Identify which cell holds the provided text, then report its (x, y) central coordinate. 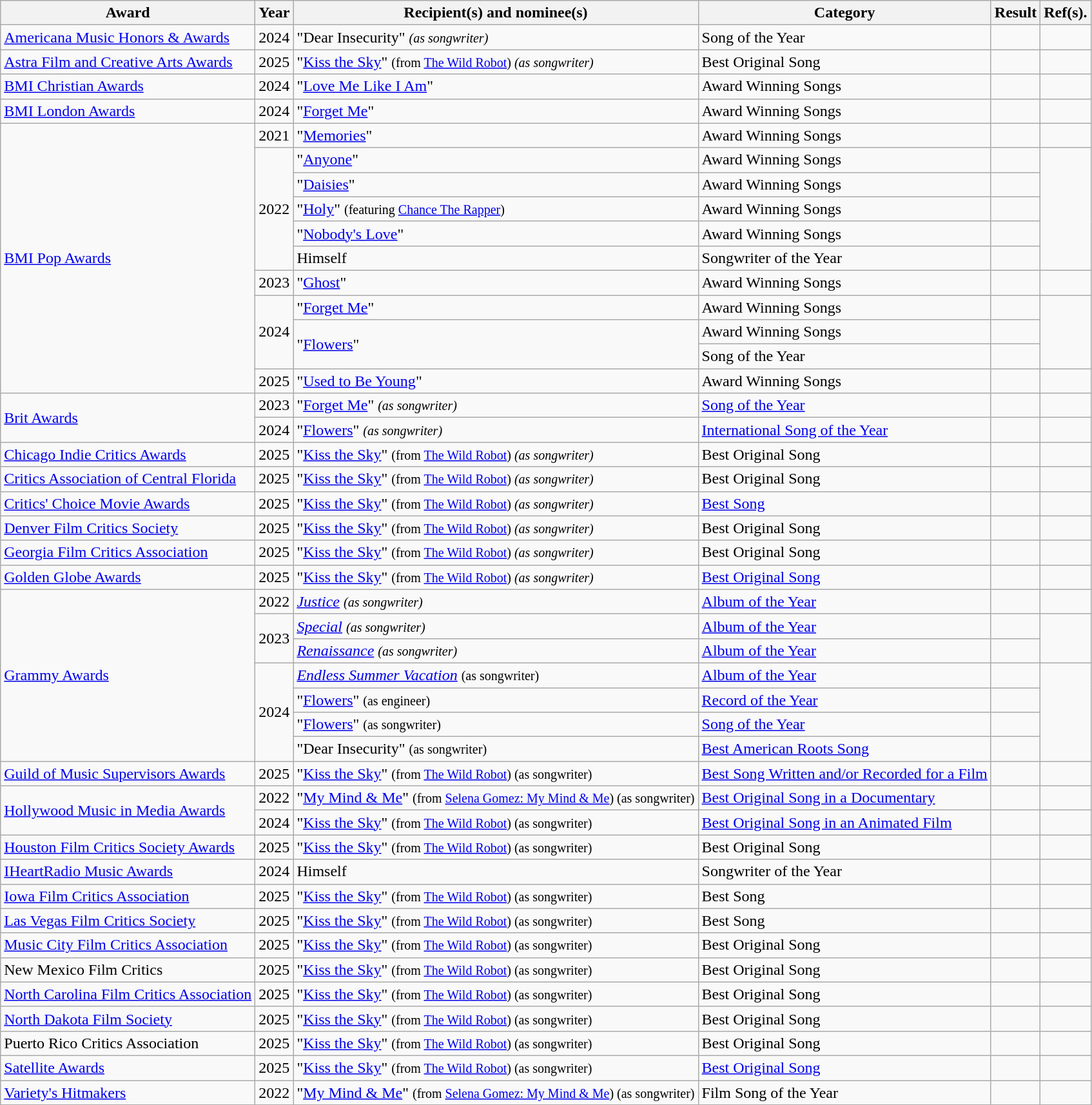
Best American Roots Song (844, 749)
"Anyone" (496, 160)
Americana Music Honors & Awards (128, 37)
BMI London Awards (128, 111)
"Flowers" (as engineer) (496, 699)
Best Original Song in an Animated Film (844, 823)
Recipient(s) and nominee(s) (496, 13)
Category (844, 13)
Critics Association of Central Florida (128, 479)
"Forget Me" (as songwriter) (496, 406)
Golden Globe Awards (128, 577)
BMI Christian Awards (128, 86)
Chicago Indie Critics Awards (128, 455)
Year (275, 13)
Variety's Hitmakers (128, 1093)
Best Original Song in a Documentary (844, 798)
"Nobody's Love" (496, 233)
Special (as songwriter) (496, 626)
Puerto Rico Critics Association (128, 1043)
Hollywood Music in Media Awards (128, 810)
Denver Film Critics Society (128, 528)
International Song of the Year (844, 430)
"Ghost" (496, 282)
"Love Me Like I Am" (496, 86)
Georgia Film Critics Association (128, 552)
"Flowers" (496, 344)
2021 (275, 135)
New Mexico Film Critics (128, 970)
"Used to Be Young" (496, 381)
Endless Summer Vacation (as songwriter) (496, 675)
IHeartRadio Music Awards (128, 872)
Satellite Awards (128, 1068)
Iowa Film Critics Association (128, 896)
Guild of Music Supervisors Awards (128, 774)
Result (1015, 13)
Justice (as songwriter) (496, 601)
North Dakota Film Society (128, 1019)
Film Song of the Year (844, 1093)
Record of the Year (844, 699)
Brit Awards (128, 418)
Renaissance (as songwriter) (496, 650)
Award (128, 13)
North Carolina Film Critics Association (128, 994)
Grammy Awards (128, 675)
BMI Pop Awards (128, 258)
Ref(s). (1066, 13)
Critics' Choice Movie Awards (128, 504)
Astra Film and Creative Arts Awards (128, 62)
Music City Film Critics Association (128, 945)
Las Vegas Film Critics Society (128, 921)
Best Song Written and/or Recorded for a Film (844, 774)
"Holy" (featuring Chance The Rapper) (496, 209)
Houston Film Critics Society Awards (128, 847)
"Daisies" (496, 184)
"Memories" (496, 135)
